For the text-containing cell, return its midpoint in (x, y) coordinate format. 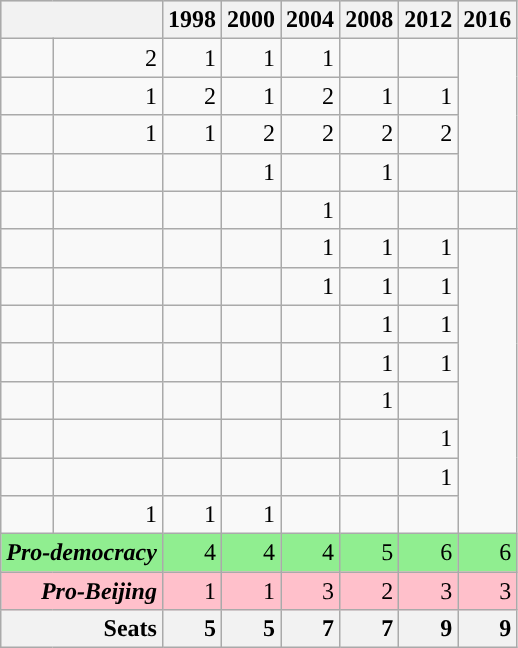
1998 (192, 20)
2000 (250, 20)
Pro-democracy (82, 553)
Seats (82, 629)
Pro-Beijing (82, 591)
2012 (428, 20)
2008 (370, 20)
2016 (488, 20)
2004 (310, 20)
